Locate the cell with the specified text and output its [X, Y] center coordinate. 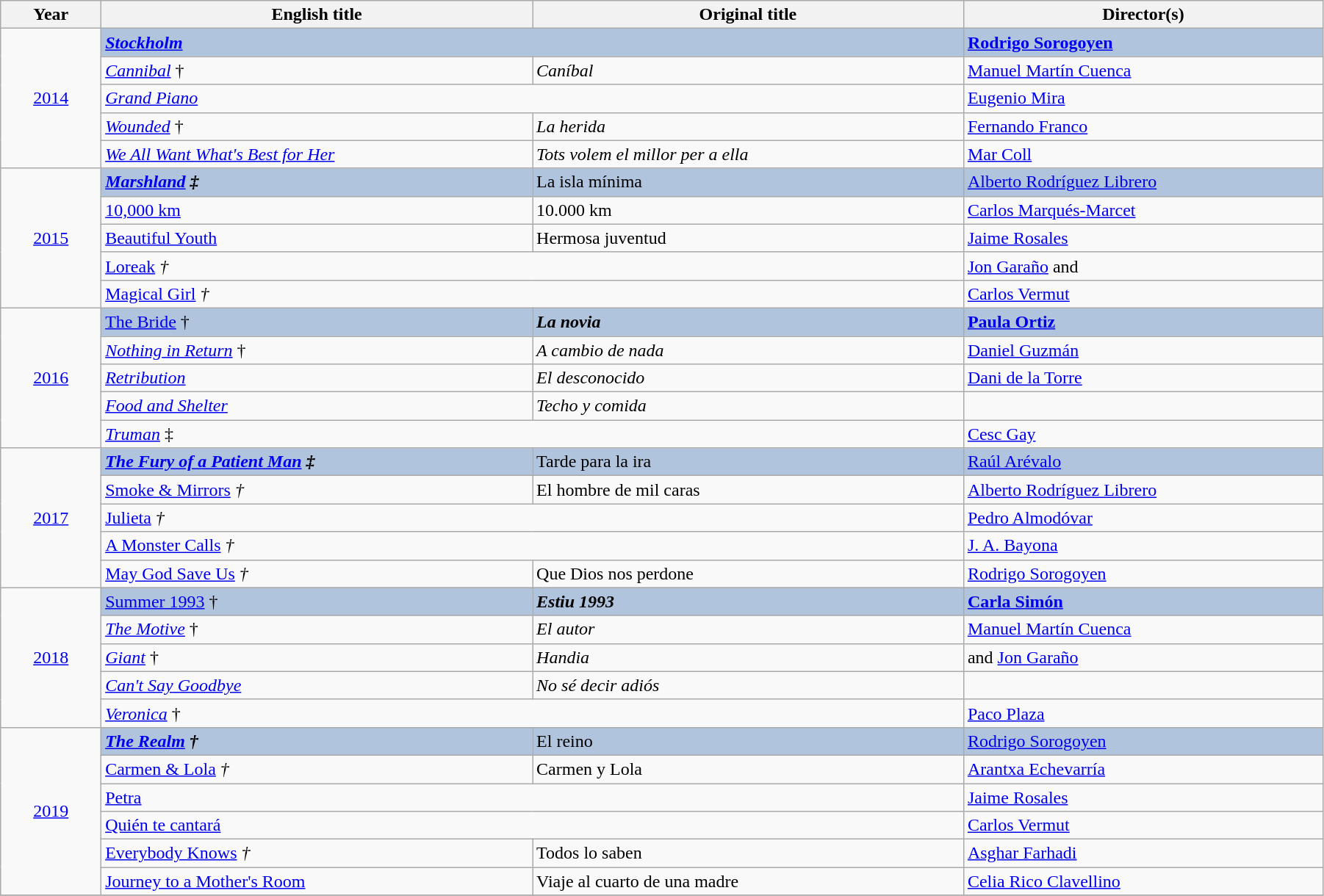
Magical Girl † [533, 294]
Journey to a Mother's Room [317, 881]
2017 [51, 518]
La isla mínima [748, 182]
Grand Piano [533, 98]
The Realm † [317, 741]
El reino [748, 741]
The Fury of a Patient Man ‡ [317, 462]
El autor [748, 629]
Quién te cantará [533, 825]
El desconocido [748, 378]
Todos lo saben [748, 853]
May God Save Us † [317, 574]
2016 [51, 377]
Truman ‡ [533, 434]
La herida [748, 126]
10.000 km [748, 210]
Caníbal [748, 71]
Summer 1993 † [317, 601]
Pedro Almodóvar [1143, 518]
10,000 km [317, 210]
2014 [51, 98]
Nothing in Return † [317, 350]
Eugenio Mira [1143, 98]
Year [51, 15]
Can't Say Goodbye [317, 685]
No sé decir adiós [748, 685]
Estiu 1993 [748, 601]
Jon Garaño and [1143, 266]
Cesc Gay [1143, 434]
Original title [748, 15]
Cannibal † [317, 71]
Julieta † [533, 518]
Fernando Franco [1143, 126]
Carmen y Lola [748, 769]
The Motive † [317, 629]
and Jon Garaño [1143, 657]
El hombre de mil caras [748, 490]
Retribution [317, 378]
Paco Plaza [1143, 713]
We All Want What's Best for Her [317, 154]
Celia Rico Clavellino [1143, 881]
Tarde para la ira [748, 462]
Daniel Guzmán [1143, 350]
Paula Ortiz [1143, 322]
La novia [748, 322]
Carmen & Lola † [317, 769]
The Bride † [317, 322]
Smoke & Mirrors † [317, 490]
Mar Coll [1143, 154]
2019 [51, 811]
Viaje al cuarto de una madre [748, 881]
Stockholm [533, 43]
Giant † [317, 657]
A Monster Calls † [533, 546]
Dani de la Torre [1143, 378]
Techo y comida [748, 406]
Arantxa Echevarría [1143, 769]
Everybody Knows † [317, 853]
Carlos Marqués-Marcet [1143, 210]
Que Dios nos perdone [748, 574]
Hermosa juventud [748, 238]
Wounded † [317, 126]
English title [317, 15]
Tots volem el millor per a ella [748, 154]
Loreak † [533, 266]
Handia [748, 657]
J. A. Bayona [1143, 546]
Carla Simón [1143, 601]
Marshland ‡ [317, 182]
A cambio de nada [748, 350]
Veronica † [533, 713]
2015 [51, 238]
Beautiful Youth [317, 238]
2018 [51, 657]
Raúl Arévalo [1143, 462]
Asghar Farhadi [1143, 853]
Director(s) [1143, 15]
Petra [533, 797]
Food and Shelter [317, 406]
